Detect which cell encompasses the target text, then output its [X, Y] center coordinate. 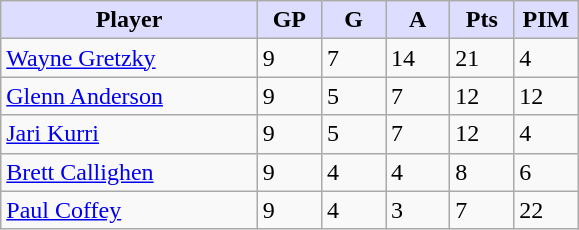
6 [546, 172]
3 [418, 210]
Brett Callighen [130, 172]
14 [418, 58]
Glenn Anderson [130, 96]
PIM [546, 20]
Pts [482, 20]
22 [546, 210]
Jari Kurri [130, 134]
Wayne Gretzky [130, 58]
G [353, 20]
21 [482, 58]
A [418, 20]
Paul Coffey [130, 210]
GP [289, 20]
Player [130, 20]
8 [482, 172]
